Identify which cell holds the provided text, then report its (X, Y) central coordinate. 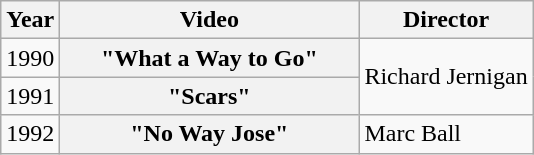
1991 (30, 96)
Video (210, 20)
1990 (30, 58)
"Scars" (210, 96)
Richard Jernigan (446, 77)
Director (446, 20)
1992 (30, 134)
"What a Way to Go" (210, 58)
Marc Ball (446, 134)
"No Way Jose" (210, 134)
Year (30, 20)
